Output the [x, y] coordinate of the center of the cell containing the given text.  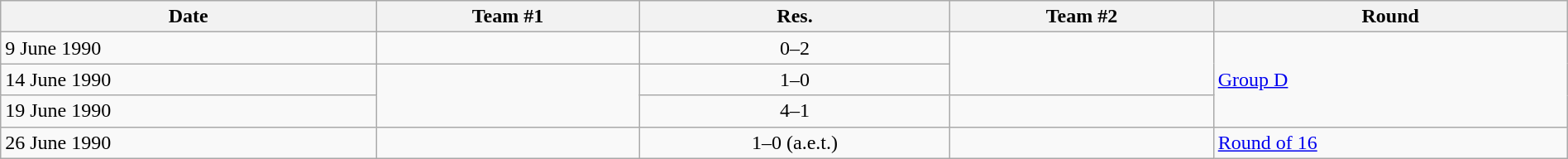
0–2 [795, 48]
1–0 (a.e.t.) [795, 142]
1–0 [795, 79]
Round [1390, 17]
Res. [795, 17]
19 June 1990 [189, 111]
4–1 [795, 111]
Group D [1390, 79]
Date [189, 17]
Round of 16 [1390, 142]
Team #2 [1082, 17]
9 June 1990 [189, 48]
Team #1 [508, 17]
26 June 1990 [189, 142]
14 June 1990 [189, 79]
